For the text-containing cell, return its midpoint in [x, y] coordinate format. 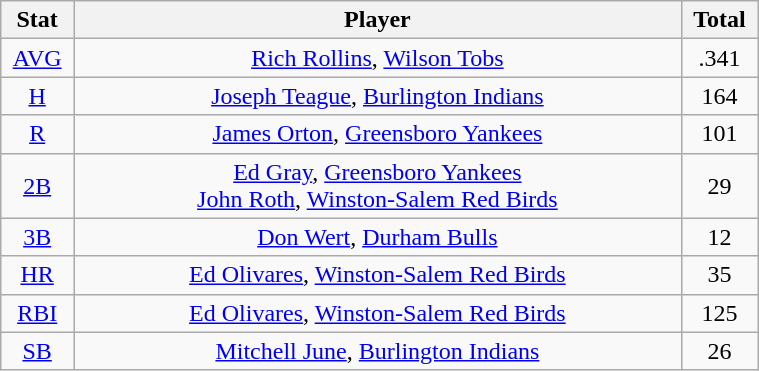
Rich Rollins, Wilson Tobs [378, 58]
SB [38, 351]
Stat [38, 20]
29 [719, 186]
Joseph Teague, Burlington Indians [378, 96]
Player [378, 20]
AVG [38, 58]
Ed Gray, Greensboro Yankees John Roth, Winston-Salem Red Birds [378, 186]
HR [38, 275]
Mitchell June, Burlington Indians [378, 351]
125 [719, 313]
12 [719, 237]
R [38, 134]
26 [719, 351]
Don Wert, Durham Bulls [378, 237]
James Orton, Greensboro Yankees [378, 134]
35 [719, 275]
RBI [38, 313]
164 [719, 96]
H [38, 96]
2B [38, 186]
.341 [719, 58]
Total [719, 20]
3B [38, 237]
101 [719, 134]
